Extract the (X, Y) coordinate from the center of the cell holding the provided text.  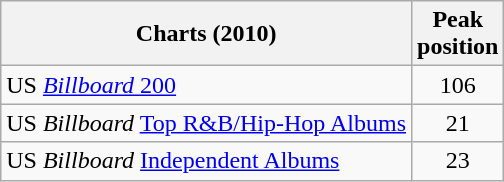
21 (458, 123)
106 (458, 85)
US Billboard Top R&B/Hip-Hop Albums (206, 123)
Peakposition (458, 34)
US Billboard 200 (206, 85)
US Billboard Independent Albums (206, 161)
Charts (2010) (206, 34)
23 (458, 161)
